Return the [x, y] coordinate for the center point of the cell that contains the specified text.  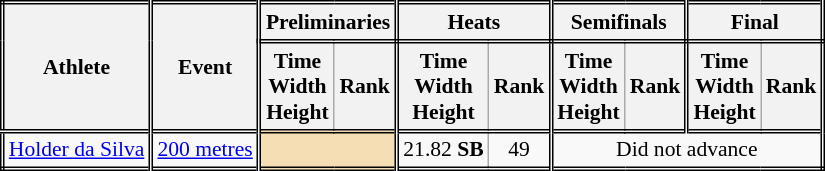
49 [520, 150]
200 metres [205, 150]
Athlete [76, 67]
Semifinals [619, 22]
Final [755, 22]
Preliminaries [328, 22]
21.82 SB [443, 150]
Holder da Silva [76, 150]
Did not advance [687, 150]
Heats [474, 22]
Event [205, 67]
